Extract the (x, y) coordinate from the center of the cell holding the provided text.  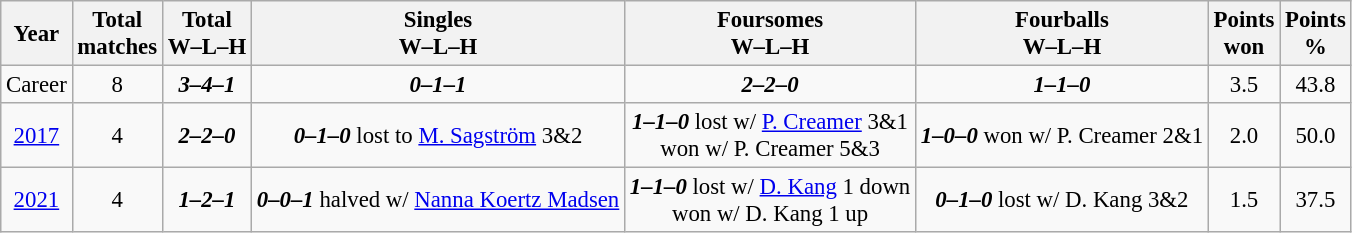
3–4–1 (206, 85)
2021 (36, 200)
0–1–0 lost to M. Sagström 3&2 (438, 136)
Pointswon (1244, 34)
TotalW–L–H (206, 34)
3.5 (1244, 85)
0–0–1 halved w/ Nanna Koertz Madsen (438, 200)
SinglesW–L–H (438, 34)
Career (36, 85)
1–1–0 lost w/ D. Kang 1 downwon w/ D. Kang 1 up (770, 200)
FoursomesW–L–H (770, 34)
2.0 (1244, 136)
2017 (36, 136)
1–1–0 lost w/ P. Creamer 3&1 won w/ P. Creamer 5&3 (770, 136)
FourballsW–L–H (1062, 34)
37.5 (1316, 200)
Year (36, 34)
1.5 (1244, 200)
8 (117, 85)
1–1–0 (1062, 85)
1–2–1 (206, 200)
0–1–1 (438, 85)
Totalmatches (117, 34)
Points% (1316, 34)
43.8 (1316, 85)
0–1–0 lost w/ D. Kang 3&2 (1062, 200)
1–0–0 won w/ P. Creamer 2&1 (1062, 136)
50.0 (1316, 136)
